Determine the [x, y] coordinate at the center of the cell enclosing the given text.  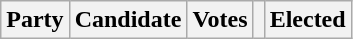
Votes [220, 20]
Candidate [128, 20]
Elected [308, 20]
Party [35, 20]
